From the cell containing the given text, extract its center point as (x, y) coordinate. 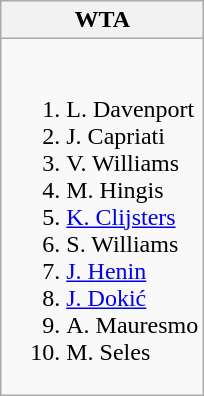
L. Davenport J. Capriati V. Williams M. Hingis K. Clijsters S. Williams J. Henin J. Dokić A. Mauresmo M. Seles (102, 217)
WTA (102, 20)
